Determine the (X, Y) coordinate at the center of the cell enclosing the given text.  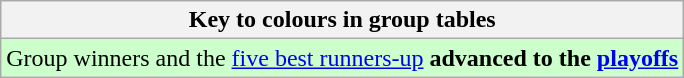
Group winners and the five best runners-up advanced to the playoffs (342, 58)
Key to colours in group tables (342, 20)
